Provide the (x, y) coordinate of the cell's center where the given text is located.  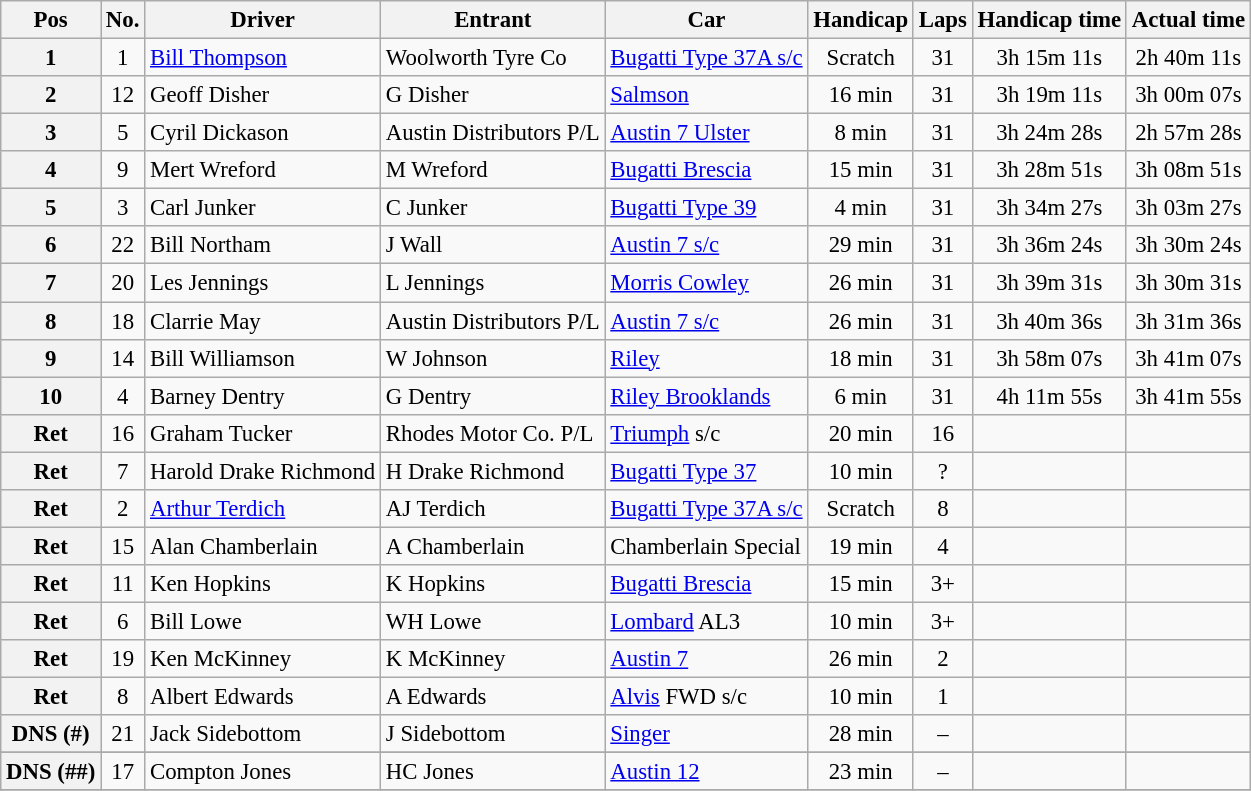
3h 41m 55s (1188, 396)
Bugatti Type 37 (706, 471)
3h 36m 24s (1049, 245)
WH Lowe (494, 621)
DNS (#) (51, 734)
Bugatti Type 39 (706, 208)
L Jennings (494, 283)
Cyril Dickason (263, 133)
Mert Wreford (263, 170)
Entrant (494, 20)
Jack Sidebottom (263, 734)
3h 08m 51s (1188, 170)
Alvis FWD s/c (706, 697)
Riley Brooklands (706, 396)
Pos (51, 20)
Bill Lowe (263, 621)
18 (123, 321)
Albert Edwards (263, 697)
Chamberlain Special (706, 546)
6 min (861, 396)
J Wall (494, 245)
Handicap time (1049, 20)
J Sidebottom (494, 734)
Driver (263, 20)
10 (51, 396)
Barney Dentry (263, 396)
A Chamberlain (494, 546)
Bill Williamson (263, 358)
18 min (861, 358)
G Dentry (494, 396)
15 (123, 546)
3h 34m 27s (1049, 208)
G Disher (494, 95)
2h 40m 11s (1188, 58)
29 min (861, 245)
Car (706, 20)
HC Jones (494, 772)
28 min (861, 734)
3h 28m 51s (1049, 170)
Carl Junker (263, 208)
3h 30m 31s (1188, 283)
A Edwards (494, 697)
Bill Thompson (263, 58)
3h 30m 24s (1188, 245)
Salmson (706, 95)
19 min (861, 546)
DNS (##) (51, 772)
20 min (861, 433)
Ken Hopkins (263, 584)
AJ Terdich (494, 509)
? (942, 471)
Graham Tucker (263, 433)
Handicap (861, 20)
K Hopkins (494, 584)
Compton Jones (263, 772)
3h 40m 36s (1049, 321)
3h 58m 07s (1049, 358)
Riley (706, 358)
22 (123, 245)
3h 03m 27s (1188, 208)
H Drake Richmond (494, 471)
Harold Drake Richmond (263, 471)
Singer (706, 734)
11 (123, 584)
Actual time (1188, 20)
20 (123, 283)
23 min (861, 772)
M Wreford (494, 170)
2h 57m 28s (1188, 133)
4h 11m 55s (1049, 396)
Woolworth Tyre Co (494, 58)
C Junker (494, 208)
14 (123, 358)
W Johnson (494, 358)
Les Jennings (263, 283)
K McKinney (494, 659)
12 (123, 95)
19 (123, 659)
Arthur Terdich (263, 509)
Clarrie May (263, 321)
17 (123, 772)
3h 41m 07s (1188, 358)
Geoff Disher (263, 95)
Austin 7 Ulster (706, 133)
3h 15m 11s (1049, 58)
3h 19m 11s (1049, 95)
21 (123, 734)
16 min (861, 95)
Rhodes Motor Co. P/L (494, 433)
Ken McKinney (263, 659)
8 min (861, 133)
Lombard AL3 (706, 621)
Laps (942, 20)
No. (123, 20)
Bill Northam (263, 245)
3h 00m 07s (1188, 95)
Morris Cowley (706, 283)
Austin 7 (706, 659)
3h 39m 31s (1049, 283)
4 min (861, 208)
Austin 12 (706, 772)
3h 24m 28s (1049, 133)
Triumph s/c (706, 433)
Alan Chamberlain (263, 546)
3h 31m 36s (1188, 321)
